Return (x, y) of the center of cell containing provided text 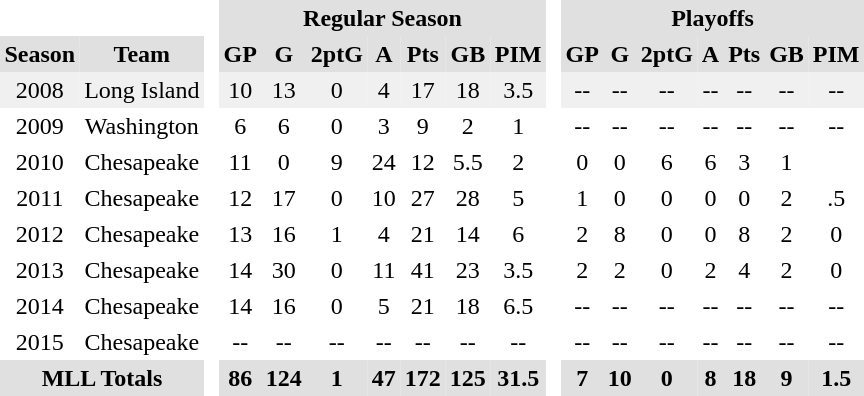
2011 (40, 198)
Season (40, 54)
2008 (40, 90)
Team (142, 54)
47 (384, 378)
Long Island (142, 90)
6.5 (518, 306)
2009 (40, 126)
1.5 (836, 378)
28 (468, 198)
2014 (40, 306)
125 (468, 378)
.5 (836, 198)
24 (384, 162)
172 (422, 378)
31.5 (518, 378)
2012 (40, 234)
2010 (40, 162)
Washington (142, 126)
27 (422, 198)
Regular Season (382, 18)
5.5 (468, 162)
124 (284, 378)
23 (468, 270)
30 (284, 270)
2015 (40, 342)
86 (240, 378)
Playoffs (712, 18)
41 (422, 270)
MLL Totals (102, 378)
7 (582, 378)
2013 (40, 270)
